Capture the cell that displays the provided text and extract its (x, y) central coordinate. 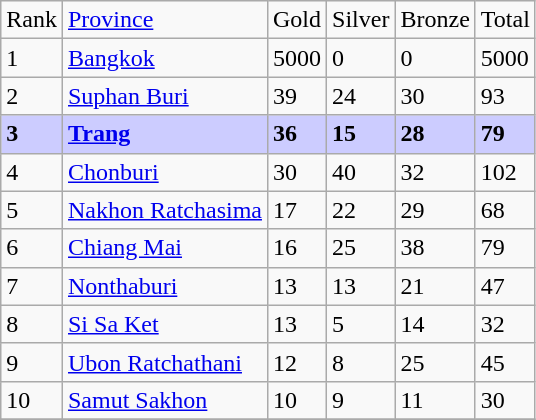
Nakhon Ratchasima (164, 210)
102 (505, 172)
14 (435, 324)
45 (505, 362)
4 (32, 172)
47 (505, 286)
7 (32, 286)
Rank (32, 20)
93 (505, 96)
15 (361, 134)
Gold (296, 20)
Total (505, 20)
Bangkok (164, 58)
Bronze (435, 20)
2 (32, 96)
Suphan Buri (164, 96)
36 (296, 134)
68 (505, 210)
Chonburi (164, 172)
Province (164, 20)
29 (435, 210)
17 (296, 210)
Samut Sakhon (164, 400)
1 (32, 58)
40 (361, 172)
28 (435, 134)
Nonthaburi (164, 286)
3 (32, 134)
Ubon Ratchathani (164, 362)
21 (435, 286)
24 (361, 96)
16 (296, 248)
22 (361, 210)
Trang (164, 134)
Chiang Mai (164, 248)
38 (435, 248)
11 (435, 400)
39 (296, 96)
12 (296, 362)
Silver (361, 20)
6 (32, 248)
Si Sa Ket (164, 324)
